Return [x, y] of the center of cell containing provided text 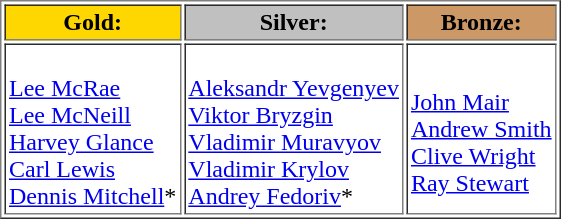
Bronze: [481, 22]
Gold: [92, 22]
Silver: [294, 22]
Aleksandr YevgenyevViktor BryzginVladimir MuravyovVladimir KrylovAndrey Fedoriv* [294, 130]
John MairAndrew SmithClive WrightRay Stewart [481, 130]
Lee McRaeLee McNeillHarvey GlanceCarl LewisDennis Mitchell* [92, 130]
